Extract the (x, y) coordinate from the center of the cell holding the provided text.  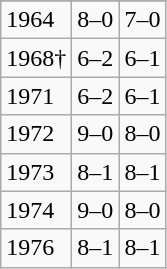
1964 (36, 20)
1976 (36, 248)
1968† (36, 58)
1974 (36, 210)
7–0 (142, 20)
1972 (36, 134)
1973 (36, 172)
1971 (36, 96)
